From the cell containing the given text, extract its center point as [x, y] coordinate. 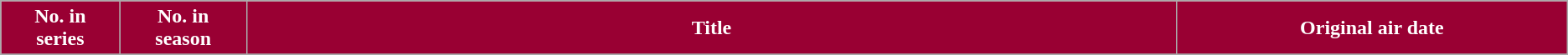
Original air date [1372, 28]
No. inseason [183, 28]
Title [711, 28]
No. inseries [60, 28]
